Locate the cell with the specified text and output its [X, Y] center coordinate. 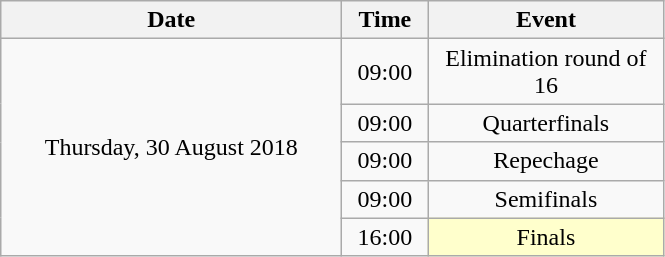
Semifinals [546, 199]
16:00 [385, 237]
Quarterfinals [546, 123]
Finals [546, 237]
Repechage [546, 161]
Date [172, 20]
Elimination round of 16 [546, 72]
Time [385, 20]
Thursday, 30 August 2018 [172, 148]
Event [546, 20]
